Return the (X, Y) coordinate for the center point of the cell that contains the specified text.  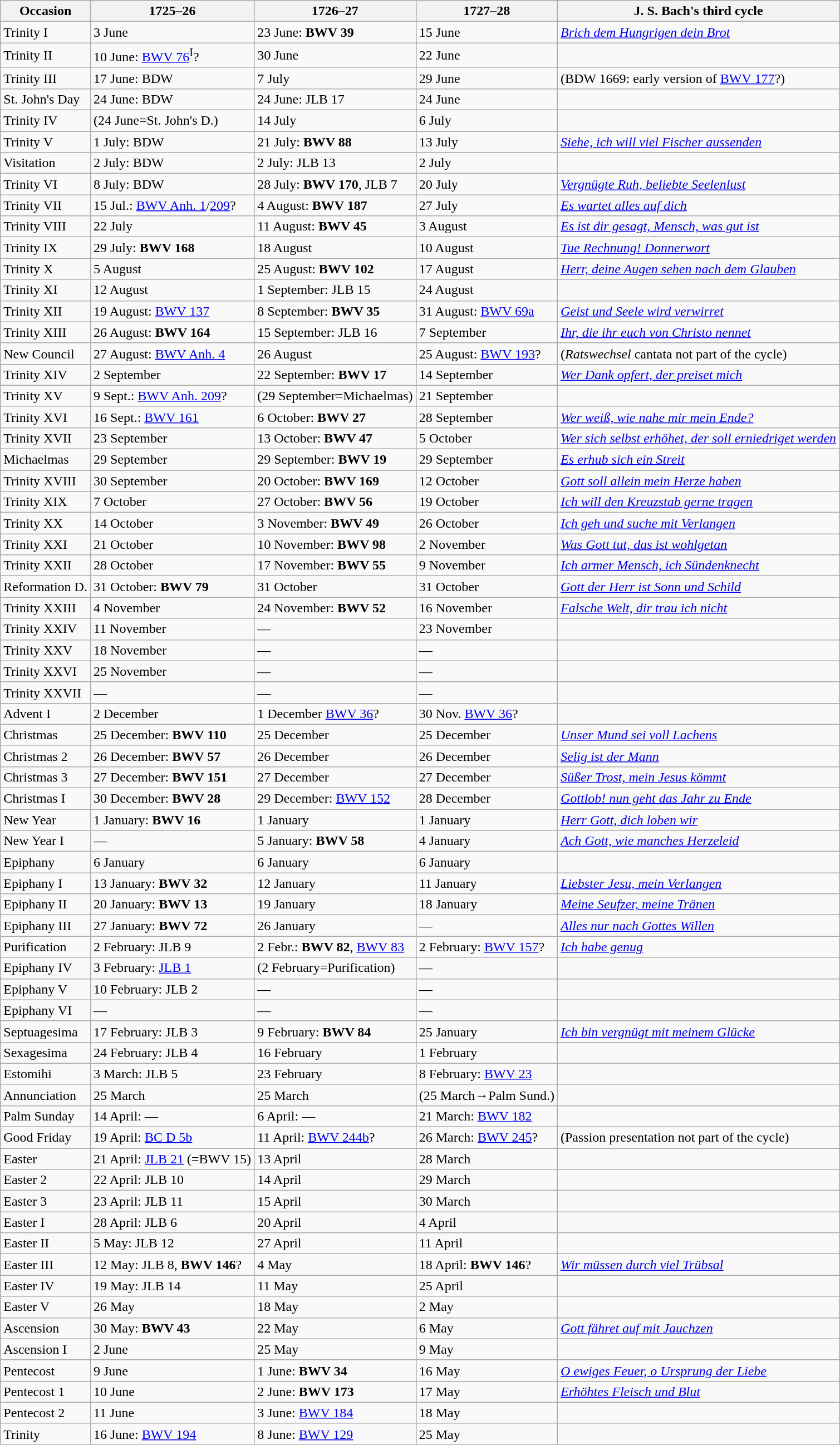
11 June (172, 1413)
Trinity VIII (46, 227)
Trinity III (46, 78)
Es erhub sich ein Streit (698, 460)
13 January: BWV 32 (172, 883)
26 January (335, 926)
17 February: JLB 3 (172, 1031)
Trinity XXVII (46, 692)
Easter I (46, 1222)
Annunciation (46, 1095)
6 April: — (335, 1116)
4 January (487, 841)
21 October (172, 544)
5 August (172, 269)
Easter III (46, 1265)
2 September (172, 375)
11 May (335, 1286)
16 Sept.: BWV 161 (172, 417)
(24 June=St. John's D.) (172, 121)
Trinity IV (46, 121)
26 December: BWV 57 (172, 756)
22 June (487, 56)
5 January: BWV 58 (335, 841)
8 February: BWV 23 (487, 1074)
2 Febr.: BWV 82, BWV 83 (335, 947)
Selig ist der Mann (698, 756)
2 February: JLB 9 (172, 947)
J. S. Bach's third cycle (698, 11)
9 Sept.: BWV Anh. 209? (172, 396)
7 July (335, 78)
Falsche Welt, dir trau ich nicht (698, 608)
Wer sich selbst erhöhet, der soll erniedriget werden (698, 438)
Herr, deine Augen sehen nach dem Glauben (698, 269)
Wir müssen durch viel Trübsal (698, 1265)
Ich bin vergnügt mit meinem Glücke (698, 1031)
31 October: BWV 79 (172, 587)
11 August: BWV 45 (335, 227)
5 May: JLB 12 (172, 1244)
Trinity XXV (46, 650)
29 July: BWV 168 (172, 248)
3 February: JLB 1 (172, 968)
20 April (335, 1222)
12 August (172, 290)
22 July (172, 227)
Tue Rechnung! Donnerwort (698, 248)
18 January (487, 905)
28 March (487, 1159)
Ascension I (46, 1349)
25 April (487, 1286)
3 August (487, 227)
14 July (335, 121)
29 September: BWV 19 (335, 460)
Christmas (46, 735)
8 June: BWV 129 (335, 1434)
13 April (335, 1159)
16 November (487, 608)
Easter 3 (46, 1201)
31 August: BWV 69a (487, 311)
4 November (172, 608)
Epiphany V (46, 989)
15 September: JLB 16 (335, 332)
25 November (172, 671)
22 September: BWV 17 (335, 375)
27 January: BWV 72 (172, 926)
17 May (487, 1392)
26 March: BWV 245? (487, 1138)
Visitation (46, 163)
28 December (487, 799)
21 March: BWV 182 (487, 1116)
18 August (335, 248)
24 June: JLB 17 (335, 99)
6 July (487, 121)
2 December (172, 714)
10 November: BWV 98 (335, 544)
Ich geh und suche mit Verlangen (698, 523)
Estomihi (46, 1074)
30 September (172, 481)
24 June (487, 99)
13 October: BWV 47 (335, 438)
Gott fähret auf mit Jauchzen (698, 1328)
Ich will den Kreuzstab gerne tragen (698, 502)
16 June: BWV 194 (172, 1434)
16 February (335, 1053)
14 April (335, 1180)
24 August (487, 290)
25 August: BWV 102 (335, 269)
19 April: BC D 5b (172, 1138)
Trinity XXI (46, 544)
Easter IV (46, 1286)
Süßer Trost, mein Jesus kömmt (698, 777)
Ihr, die ihr euch von Christo nennet (698, 332)
1 January: BWV 16 (172, 820)
1 December BWV 36? (335, 714)
1726–27 (335, 11)
1725–26 (172, 11)
Epiphany IV (46, 968)
Trinity XVIII (46, 481)
Wer Dank opfert, der preiset mich (698, 375)
Occasion (46, 11)
25 August: BWV 193? (487, 353)
2 November (487, 544)
New Year (46, 820)
18 November (172, 650)
Septuagesima (46, 1031)
Trinity VI (46, 184)
19 August: BWV 137 (172, 311)
15 Jul.: BWV Anh. 1/209? (172, 205)
Gott der Herr ist Sonn und Schild (698, 587)
Epiphany III (46, 926)
2 June (172, 1349)
26 May (172, 1307)
Ich armer Mensch, ich Sündenknecht (698, 566)
2 May (487, 1307)
30 May: BWV 43 (172, 1328)
Trinity V (46, 142)
12 May: JLB 8, BWV 146? (172, 1265)
30 Nov. BWV 36? (487, 714)
19 January (335, 905)
Trinity XI (46, 290)
Trinity XXII (46, 566)
27 December: BWV 151 (172, 777)
Wer weiß, wie nahe mir mein Ende? (698, 417)
17 November: BWV 55 (335, 566)
8 July: BDW (172, 184)
30 March (487, 1201)
Purification (46, 947)
24 June: BDW (172, 99)
6 May (487, 1328)
11 April: BWV 244b? (335, 1138)
Michaelmas (46, 460)
10 February: JLB 2 (172, 989)
26 October (487, 523)
Reformation D. (46, 587)
1 July: BDW (172, 142)
9 June (172, 1370)
Ach Gott, wie manches Herzeleid (698, 841)
Trinity I (46, 32)
23 April: JLB 11 (172, 1201)
Trinity IX (46, 248)
Trinity XII (46, 311)
Unser Mund sei voll Lachens (698, 735)
10 June (172, 1392)
St. John's Day (46, 99)
4 May (335, 1265)
Epiphany VI (46, 1010)
Es wartet alles auf dich (698, 205)
Gott soll allein mein Herze haben (698, 481)
21 April: JLB 21 (=BWV 15) (172, 1159)
Pentecost 1 (46, 1392)
24 November: BWV 52 (335, 608)
(29 September=Michaelmas) (335, 396)
19 October (487, 502)
Easter 2 (46, 1180)
20 October: BWV 169 (335, 481)
7 September (487, 332)
28 October (172, 566)
10 June: BWV 76I? (172, 56)
Pentecost 2 (46, 1413)
10 August (487, 248)
Alles nur nach Gottes Willen (698, 926)
9 November (487, 566)
25 December: BWV 110 (172, 735)
Epiphany II (46, 905)
Trinity XIII (46, 332)
20 January: BWV 13 (172, 905)
26 August (335, 353)
1 February (487, 1053)
19 May: JLB 14 (172, 1286)
28 September (487, 417)
15 April (335, 1201)
28 July: BWV 170, JLB 7 (335, 184)
23 February (335, 1074)
Geist und Seele wird verwirret (698, 311)
Trinity XXVI (46, 671)
2 February: BWV 157? (487, 947)
Brich dem Hungrigen dein Brot (698, 32)
Ascension (46, 1328)
11 April (487, 1244)
Easter V (46, 1307)
Herr Gott, dich loben wir (698, 820)
Gottlob! nun geht das Jahr zu Ende (698, 799)
17 June: BDW (172, 78)
Trinity X (46, 269)
30 December: BWV 28 (172, 799)
Easter II (46, 1244)
Pentecost (46, 1370)
29 March (487, 1180)
11 November (172, 629)
Sexagesima (46, 1053)
Advent I (46, 714)
1727–28 (487, 11)
5 October (487, 438)
26 August: BWV 164 (172, 332)
Christmas 3 (46, 777)
Palm Sunday (46, 1116)
21 September (487, 396)
(Ratswechsel cantata not part of the cycle) (698, 353)
14 October (172, 523)
Trinity XX (46, 523)
27 October: BWV 56 (335, 502)
2 June: BWV 173 (335, 1392)
Trinity XV (46, 396)
Trinity (46, 1434)
Ich habe genug (698, 947)
O ewiges Feuer, o Ursprung der Liebe (698, 1370)
1 June: BWV 34 (335, 1370)
20 July (487, 184)
New Council (46, 353)
1 September: JLB 15 (335, 290)
27 April (335, 1244)
(25 March→Palm Sund.) (487, 1095)
15 June (487, 32)
Was Gott tut, das ist wohlgetan (698, 544)
Trinity XVI (46, 417)
9 February: BWV 84 (335, 1031)
11 January (487, 883)
9 May (487, 1349)
Vergnügte Ruh, beliebte Seelenlust (698, 184)
23 June: BWV 39 (335, 32)
29 June (487, 78)
Trinity XVII (46, 438)
(2 February=Purification) (335, 968)
16 May (487, 1370)
Meine Seufzer, meine Tränen (698, 905)
22 May (335, 1328)
Good Friday (46, 1138)
Trinity XIX (46, 502)
Liebster Jesu, mein Verlangen (698, 883)
27 August: BWV Anh. 4 (172, 353)
4 August: BWV 187 (335, 205)
7 October (172, 502)
8 September: BWV 35 (335, 311)
23 November (487, 629)
27 July (487, 205)
12 October (487, 481)
4 April (487, 1222)
Trinity VII (46, 205)
22 April: JLB 10 (172, 1180)
(BDW 1669: early version of BWV 177?) (698, 78)
30 June (335, 56)
Christmas 2 (46, 756)
13 July (487, 142)
(Passion presentation not part of the cycle) (698, 1138)
Trinity XXIV (46, 629)
Easter (46, 1159)
Trinity XXIII (46, 608)
Trinity XIV (46, 375)
3 November: BWV 49 (335, 523)
24 February: JLB 4 (172, 1053)
2 July: BDW (172, 163)
Epiphany I (46, 883)
Erhöhtes Fleisch und Blut (698, 1392)
28 April: JLB 6 (172, 1222)
3 March: JLB 5 (172, 1074)
21 July: BWV 88 (335, 142)
2 July: JLB 13 (335, 163)
17 August (487, 269)
3 June: BWV 184 (335, 1413)
29 December: BWV 152 (335, 799)
2 July (487, 163)
Christmas I (46, 799)
25 January (487, 1031)
3 June (172, 32)
Es ist dir gesagt, Mensch, was gut ist (698, 227)
Siehe, ich will viel Fischer aussenden (698, 142)
23 September (172, 438)
18 April: BWV 146? (487, 1265)
14 September (487, 375)
12 January (335, 883)
Epiphany (46, 862)
Trinity II (46, 56)
6 October: BWV 27 (335, 417)
14 April: — (172, 1116)
New Year I (46, 841)
